Provide the (x, y) coordinate of the cell's center where the given text is located.  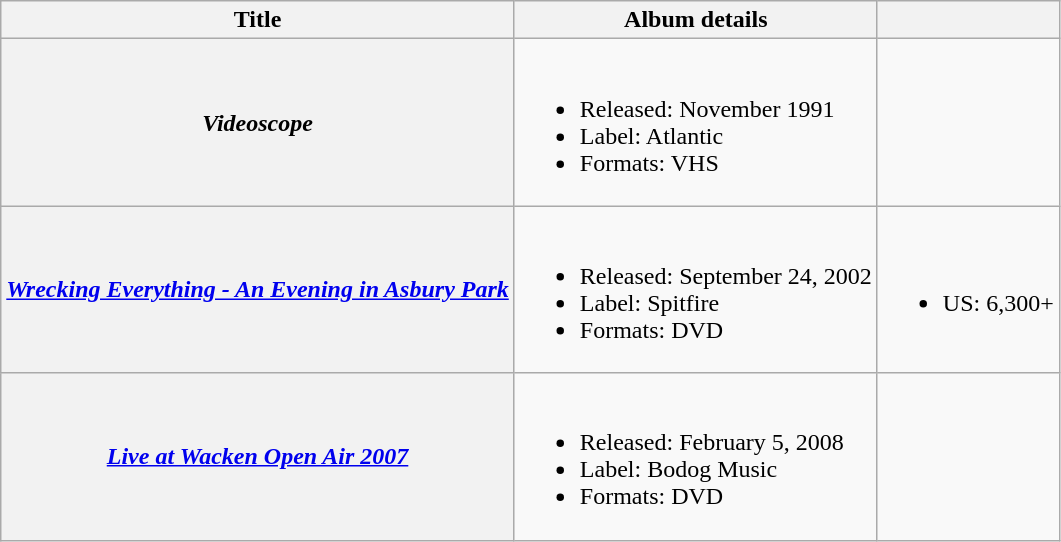
Album details (696, 20)
Released: November 1991Label: AtlanticFormats: VHS (696, 122)
Released: September 24, 2002Label: SpitfireFormats: DVD (696, 290)
Videoscope (258, 122)
Released: February 5, 2008Label: Bodog MusicFormats: DVD (696, 456)
Title (258, 20)
US: 6,300+ (968, 290)
Live at Wacken Open Air 2007 (258, 456)
Wrecking Everything - An Evening in Asbury Park (258, 290)
